Output the [x, y] coordinate of the center of the cell containing the given text.  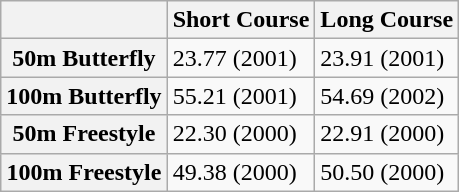
23.91 (2001) [387, 58]
22.30 (2000) [241, 134]
49.38 (2000) [241, 172]
54.69 (2002) [387, 96]
50m Butterfly [84, 58]
22.91 (2000) [387, 134]
Short Course [241, 20]
23.77 (2001) [241, 58]
Long Course [387, 20]
100m Butterfly [84, 96]
50m Freestyle [84, 134]
55.21 (2001) [241, 96]
100m Freestyle [84, 172]
50.50 (2000) [387, 172]
